Output the (x, y) coordinate of the center of the cell containing the given text.  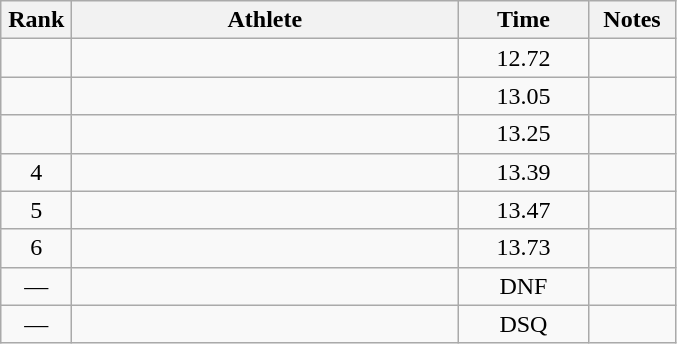
13.05 (524, 96)
6 (36, 248)
Time (524, 20)
13.39 (524, 172)
4 (36, 172)
12.72 (524, 58)
Athlete (265, 20)
13.73 (524, 248)
5 (36, 210)
13.47 (524, 210)
13.25 (524, 134)
Notes (632, 20)
DSQ (524, 324)
Rank (36, 20)
DNF (524, 286)
